Capture the cell that displays the provided text and extract its (x, y) central coordinate. 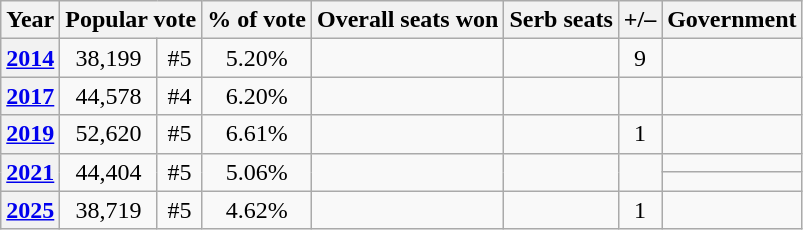
38,199 (109, 58)
2025 (30, 210)
2019 (30, 134)
Government (732, 20)
5.06% (257, 172)
52,620 (109, 134)
2014 (30, 58)
6.20% (257, 96)
% of vote (257, 20)
44,578 (109, 96)
38,719 (109, 210)
#4 (179, 96)
+/– (640, 20)
9 (640, 58)
6.61% (257, 134)
Overall seats won (407, 20)
44,404 (109, 172)
Popular vote (131, 20)
5.20% (257, 58)
2017 (30, 96)
Year (30, 20)
Serb seats (561, 20)
2021 (30, 172)
4.62% (257, 210)
